Pinpoint the cell where the given text exists, returning its [x, y] midpoint coordinate. 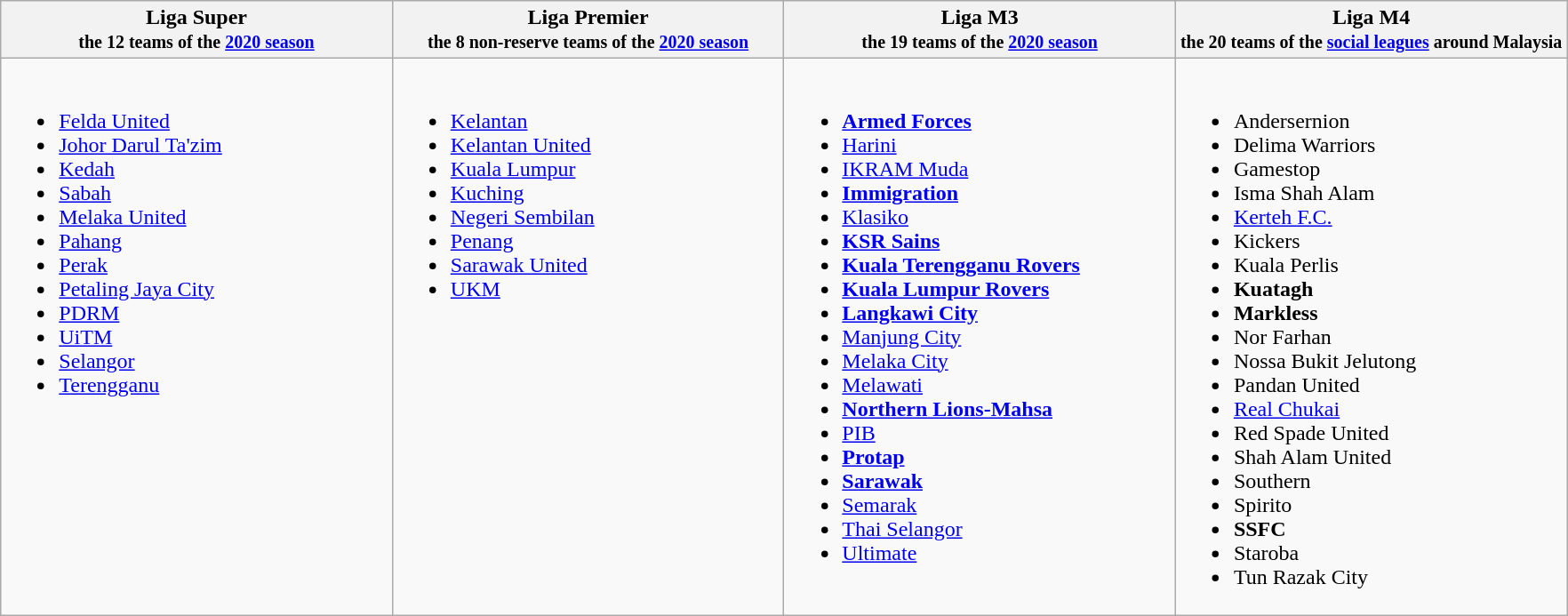
Liga Premierthe 8 non-reserve teams of the 2020 season [588, 30]
KelantanKelantan UnitedKuala LumpurKuchingNegeri SembilanPenangSarawak UnitedUKM [588, 337]
Felda UnitedJohor Darul Ta'zimKedahSabahMelaka UnitedPahangPerakPetaling Jaya CityPDRMUiTMSelangorTerengganu [197, 337]
Liga M3the 19 teams of the 2020 season [980, 30]
Liga M4the 20 teams of the social leagues around Malaysia [1371, 30]
Liga Superthe 12 teams of the 2020 season [197, 30]
